Capture the cell that displays the provided text and extract its [X, Y] central coordinate. 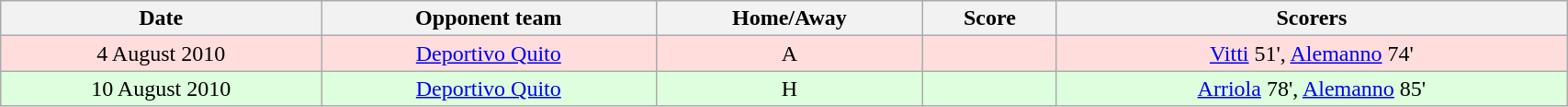
H [790, 89]
Arriola 78', Alemanno 85' [1312, 89]
Scorers [1312, 18]
Vitti 51', Alemanno 74' [1312, 53]
Score [990, 18]
4 August 2010 [162, 53]
Home/Away [790, 18]
Date [162, 18]
A [790, 53]
Opponent team [489, 18]
10 August 2010 [162, 89]
